Pinpoint the cell where the given text exists, returning its (x, y) midpoint coordinate. 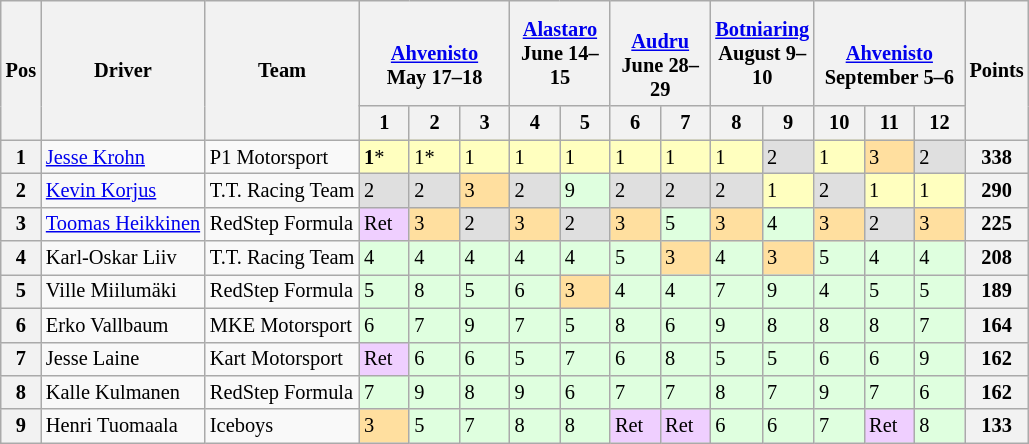
Jesse Krohn (123, 157)
Toomas Heikkinen (123, 224)
Kart Motorsport (282, 359)
Henri Tuomaala (123, 426)
Team (282, 70)
Pos (21, 70)
164 (997, 325)
Karl-Oskar Liiv (123, 258)
AhvenistoSeptember 5–6 (889, 53)
11 (889, 123)
Iceboys (282, 426)
Kalle Kulmanen (123, 392)
290 (997, 190)
Driver (123, 70)
MKE Motorsport (282, 325)
338 (997, 157)
Kevin Korjus (123, 190)
P1 Motorsport (282, 157)
Ville Miilumäki (123, 291)
AudruJune 28–29 (660, 53)
BotniaringAugust 9–10 (762, 53)
AlastaroJune 14–15 (560, 53)
Points (997, 70)
AhvenistoMay 17–18 (434, 53)
10 (839, 123)
208 (997, 258)
225 (997, 224)
Erko Vallbaum (123, 325)
12 (939, 123)
Jesse Laine (123, 359)
189 (997, 291)
133 (997, 426)
